Scan for the cell matching the given text and deliver its (X, Y) coordinate at center. 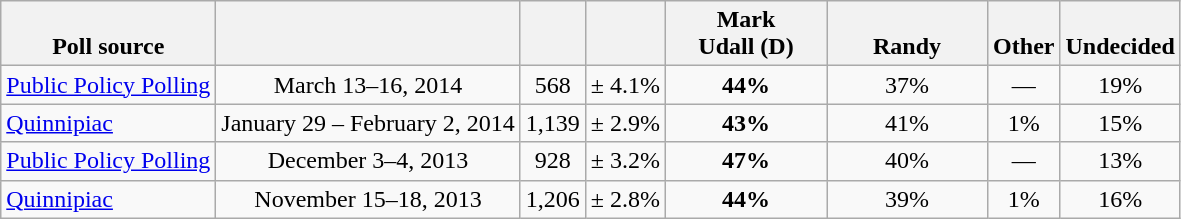
928 (552, 161)
± 4.1% (625, 85)
13% (1120, 161)
16% (1120, 199)
± 2.8% (625, 199)
43% (746, 123)
47% (746, 161)
568 (552, 85)
± 3.2% (625, 161)
MarkUdall (D) (746, 34)
Randy (908, 34)
1,139 (552, 123)
40% (908, 161)
December 3–4, 2013 (368, 161)
Poll source (108, 34)
± 2.9% (625, 123)
37% (908, 85)
15% (1120, 123)
Other (1024, 34)
19% (1120, 85)
November 15–18, 2013 (368, 199)
1,206 (552, 199)
39% (908, 199)
January 29 – February 2, 2014 (368, 123)
March 13–16, 2014 (368, 85)
Undecided (1120, 34)
41% (908, 123)
